Detect which cell encompasses the target text, then output its (X, Y) center coordinate. 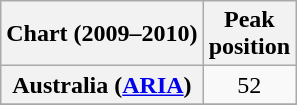
Australia (ARIA) (102, 85)
Peakposition (249, 34)
52 (249, 85)
Chart (2009–2010) (102, 34)
